Pinpoint the cell where the given text exists, returning its [X, Y] midpoint coordinate. 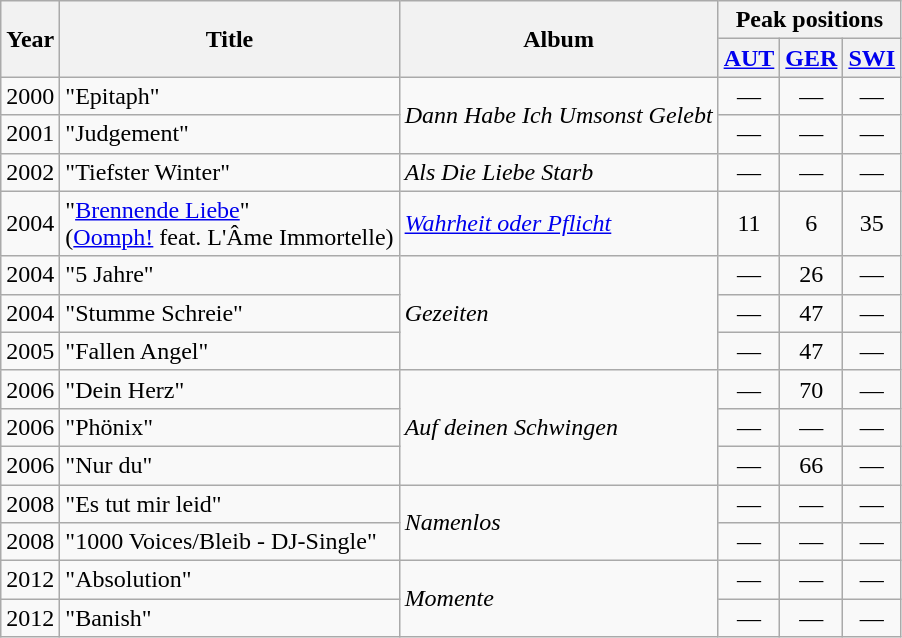
"Banish" [230, 618]
2002 [30, 172]
"1000 Voices/Bleib - DJ-Single" [230, 542]
"Absolution" [230, 580]
Momente [558, 599]
2000 [30, 96]
Peak positions [810, 20]
66 [812, 465]
11 [749, 224]
Auf deinen Schwingen [558, 427]
Title [230, 39]
SWI [872, 58]
6 [812, 224]
Dann Habe Ich Umsonst Gelebt [558, 115]
GER [812, 58]
"Nur du" [230, 465]
"Epitaph" [230, 96]
2005 [30, 351]
Year [30, 39]
26 [812, 275]
"Fallen Angel" [230, 351]
Wahrheit oder Pflicht [558, 224]
"Tiefster Winter" [230, 172]
"Judgement" [230, 134]
70 [812, 389]
35 [872, 224]
Album [558, 39]
AUT [749, 58]
2001 [30, 134]
"Dein Herz" [230, 389]
Als Die Liebe Starb [558, 172]
Namenlos [558, 522]
"Stumme Schreie" [230, 313]
Gezeiten [558, 313]
"Phönix" [230, 427]
"Es tut mir leid" [230, 503]
"Brennende Liebe"(Oomph! feat. L'Âme Immortelle) [230, 224]
"5 Jahre" [230, 275]
